For the text-containing cell, return its midpoint in [X, Y] coordinate format. 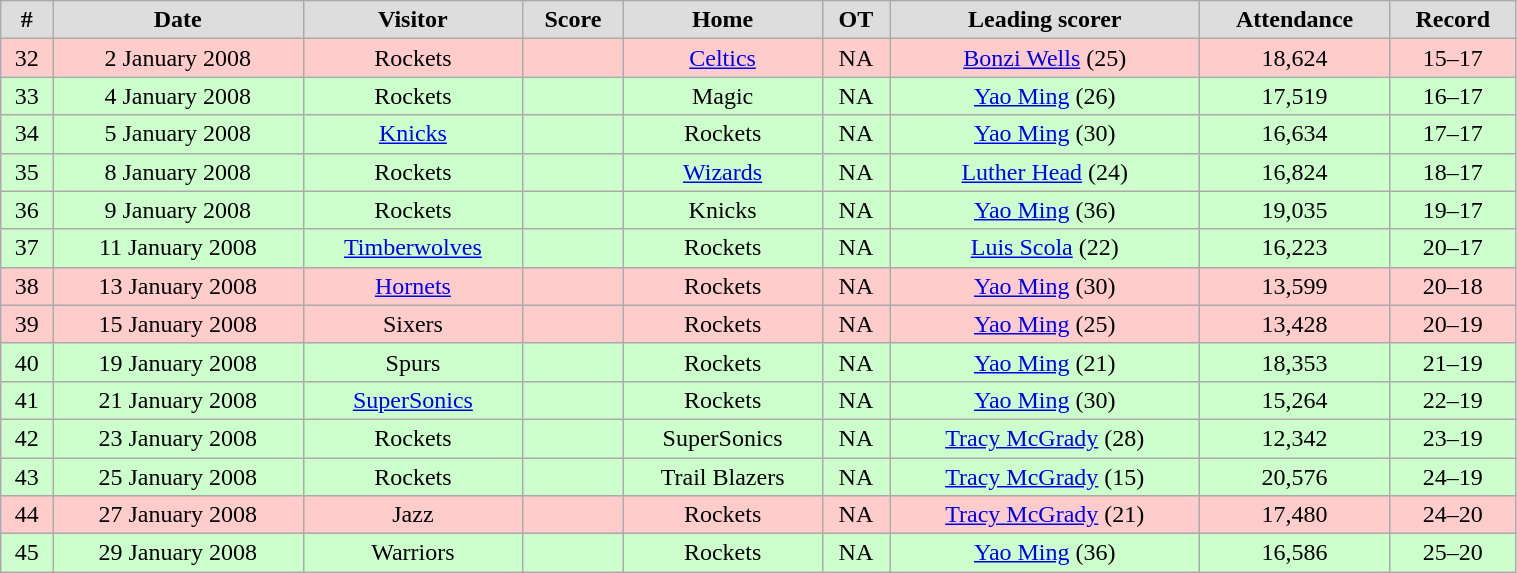
22–19 [1452, 400]
Luther Head (24) [1045, 172]
11 January 2008 [178, 248]
13 January 2008 [178, 286]
32 [27, 58]
4 January 2008 [178, 96]
18,624 [1295, 58]
Home [722, 20]
Wizards [722, 172]
39 [27, 324]
37 [27, 248]
13,599 [1295, 286]
15–17 [1452, 58]
41 [27, 400]
17,480 [1295, 515]
40 [27, 362]
21 January 2008 [178, 400]
Jazz [413, 515]
Luis Scola (22) [1045, 248]
33 [27, 96]
16,586 [1295, 553]
16,223 [1295, 248]
20–17 [1452, 248]
25–20 [1452, 553]
24–19 [1452, 477]
8 January 2008 [178, 172]
Hornets [413, 286]
OT [856, 20]
Visitor [413, 20]
# [27, 20]
Sixers [413, 324]
36 [27, 210]
Magic [722, 96]
23–19 [1452, 438]
19–17 [1452, 210]
44 [27, 515]
12,342 [1295, 438]
Tracy McGrady (15) [1045, 477]
Celtics [722, 58]
34 [27, 134]
29 January 2008 [178, 553]
Leading scorer [1045, 20]
25 January 2008 [178, 477]
16–17 [1452, 96]
Yao Ming (25) [1045, 324]
19 January 2008 [178, 362]
16,824 [1295, 172]
13,428 [1295, 324]
17,519 [1295, 96]
15 January 2008 [178, 324]
35 [27, 172]
15,264 [1295, 400]
20–19 [1452, 324]
18,353 [1295, 362]
Timberwolves [413, 248]
38 [27, 286]
24–20 [1452, 515]
16,634 [1295, 134]
Spurs [413, 362]
Tracy McGrady (21) [1045, 515]
23 January 2008 [178, 438]
Yao Ming (21) [1045, 362]
9 January 2008 [178, 210]
2 January 2008 [178, 58]
Trail Blazers [722, 477]
45 [27, 553]
5 January 2008 [178, 134]
Score [573, 20]
Date [178, 20]
43 [27, 477]
Bonzi Wells (25) [1045, 58]
21–19 [1452, 362]
Record [1452, 20]
18–17 [1452, 172]
27 January 2008 [178, 515]
Tracy McGrady (28) [1045, 438]
42 [27, 438]
Attendance [1295, 20]
Yao Ming (26) [1045, 96]
17–17 [1452, 134]
20–18 [1452, 286]
19,035 [1295, 210]
Warriors [413, 553]
20,576 [1295, 477]
